Find where the given text appears and provide that cell's center as (X, Y) coordinate. 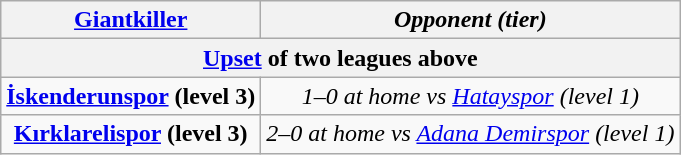
Upset of two leagues above (340, 58)
2–0 at home vs Adana Demirspor (level 1) (470, 134)
1–0 at home vs Hatayspor (level 1) (470, 96)
İskenderunspor (level 3) (131, 96)
Giantkiller (131, 20)
Opponent (tier) (470, 20)
Kırklarelispor (level 3) (131, 134)
